Identify which cell holds the provided text, then report its (x, y) central coordinate. 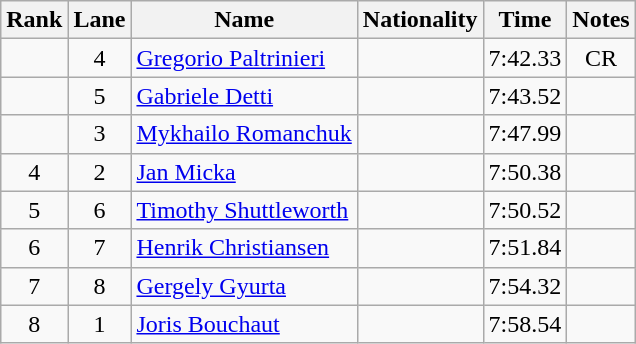
7:51.84 (525, 248)
Timothy Shuttleworth (244, 210)
Notes (601, 20)
CR (601, 58)
Henrik Christiansen (244, 248)
Lane (100, 20)
7:58.54 (525, 324)
Nationality (420, 20)
Gregorio Paltrinieri (244, 58)
1 (100, 324)
7:54.32 (525, 286)
Mykhailo Romanchuk (244, 134)
Time (525, 20)
3 (100, 134)
2 (100, 172)
Name (244, 20)
7:42.33 (525, 58)
Joris Bouchaut (244, 324)
Gergely Gyurta (244, 286)
Jan Micka (244, 172)
7:47.99 (525, 134)
7:43.52 (525, 96)
Rank (34, 20)
7:50.52 (525, 210)
7:50.38 (525, 172)
Gabriele Detti (244, 96)
